From the cell containing the given text, extract its center point as (X, Y) coordinate. 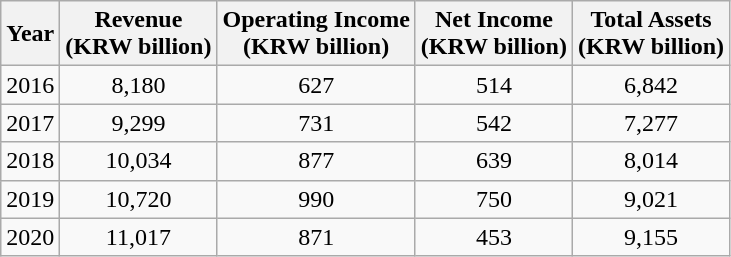
2017 (30, 123)
627 (316, 85)
514 (494, 85)
Revenue(KRW billion) (138, 34)
Operating Income(KRW billion) (316, 34)
731 (316, 123)
9,299 (138, 123)
871 (316, 237)
10,720 (138, 199)
877 (316, 161)
7,277 (650, 123)
2018 (30, 161)
639 (494, 161)
Net Income(KRW billion) (494, 34)
9,021 (650, 199)
10,034 (138, 161)
542 (494, 123)
453 (494, 237)
2016 (30, 85)
750 (494, 199)
Total Assets(KRW billion) (650, 34)
11,017 (138, 237)
990 (316, 199)
9,155 (650, 237)
6,842 (650, 85)
2020 (30, 237)
2019 (30, 199)
8,014 (650, 161)
Year (30, 34)
8,180 (138, 85)
